Detect which cell encompasses the target text, then output its (x, y) center coordinate. 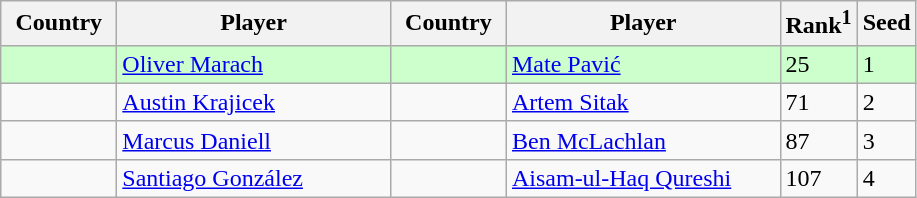
Santiago González (254, 178)
Artem Sitak (643, 102)
Marcus Daniell (254, 140)
Aisam-ul-Haq Qureshi (643, 178)
25 (818, 64)
2 (886, 102)
Oliver Marach (254, 64)
3 (886, 140)
Seed (886, 24)
1 (886, 64)
Mate Pavić (643, 64)
Austin Krajicek (254, 102)
Ben McLachlan (643, 140)
Rank1 (818, 24)
87 (818, 140)
107 (818, 178)
71 (818, 102)
4 (886, 178)
